Output the (X, Y) coordinate of the center of the cell containing the given text.  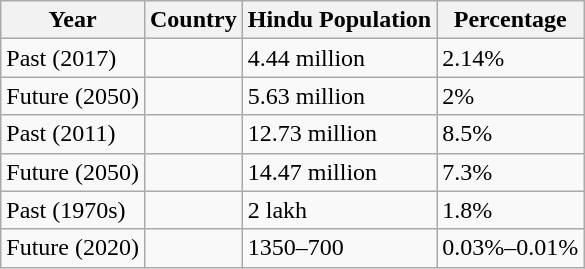
Past (2017) (73, 58)
14.47 million (339, 172)
Future (2020) (73, 248)
Hindu Population (339, 20)
Country (193, 20)
5.63 million (339, 96)
Past (1970s) (73, 210)
0.03%–0.01% (510, 248)
2.14% (510, 58)
8.5% (510, 134)
4.44 million (339, 58)
1350–700 (339, 248)
Percentage (510, 20)
12.73 million (339, 134)
Past (2011) (73, 134)
1.8% (510, 210)
2 lakh (339, 210)
2% (510, 96)
7.3% (510, 172)
Year (73, 20)
